Return [X, Y] of the center of cell containing provided text 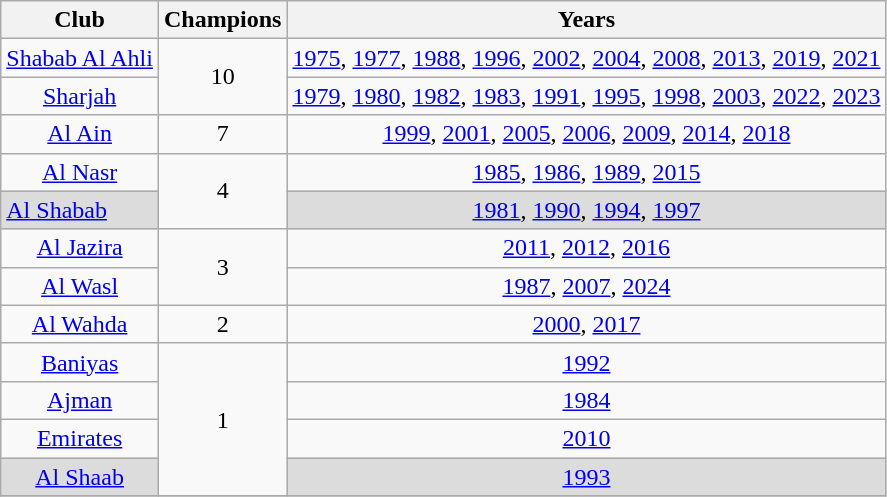
Al Jazira [80, 248]
Club [80, 20]
Years [586, 20]
2011, 2012, 2016 [586, 248]
3 [222, 267]
Sharjah [80, 96]
4 [222, 191]
1999, 2001, 2005, 2006, 2009, 2014, 2018 [586, 134]
1 [222, 419]
Ajman [80, 400]
Al Wasl [80, 286]
Al Shaab [80, 477]
Shabab Al Ahli [80, 58]
1993 [586, 477]
1992 [586, 362]
2 [222, 324]
Al Ain [80, 134]
Al Shabab [80, 210]
2010 [586, 438]
Baniyas [80, 362]
2000, 2017 [586, 324]
1984 [586, 400]
Al Nasr [80, 172]
Emirates [80, 438]
1981, 1990, 1994, 1997 [586, 210]
Champions [222, 20]
7 [222, 134]
1987, 2007, 2024 [586, 286]
1979, 1980, 1982, 1983, 1991, 1995, 1998, 2003, 2022, 2023 [586, 96]
Al Wahda [80, 324]
1975, 1977, 1988, 1996, 2002, 2004, 2008, 2013, 2019, 2021 [586, 58]
1985, 1986, 1989, 2015 [586, 172]
10 [222, 77]
